Output the (x, y) coordinate of the center of the cell containing the given text.  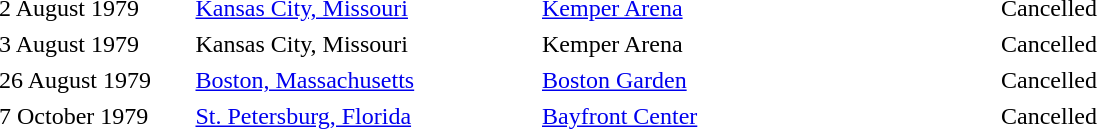
Boston, Massachusetts (364, 80)
Boston Garden (767, 80)
Kemper Arena (767, 44)
Kansas City, Missouri (364, 44)
